Return the (x, y) coordinate for the center point of the cell that contains the specified text.  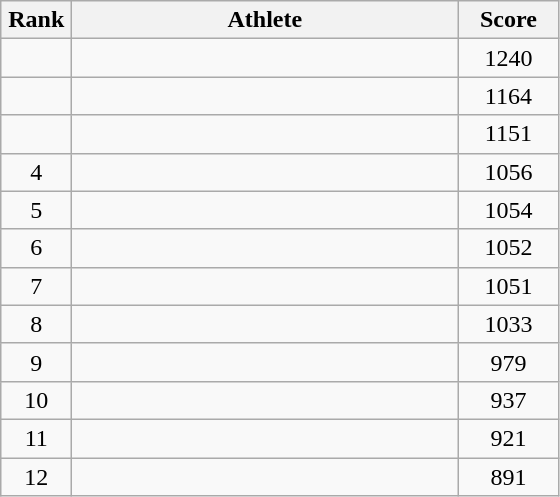
1054 (508, 210)
1056 (508, 172)
7 (36, 286)
4 (36, 172)
5 (36, 210)
1051 (508, 286)
921 (508, 438)
1151 (508, 134)
11 (36, 438)
8 (36, 324)
1033 (508, 324)
1052 (508, 248)
891 (508, 477)
Athlete (265, 20)
9 (36, 362)
1164 (508, 96)
979 (508, 362)
10 (36, 400)
6 (36, 248)
1240 (508, 58)
937 (508, 400)
Score (508, 20)
12 (36, 477)
Rank (36, 20)
